Find where the given text appears and provide that cell's center as (x, y) coordinate. 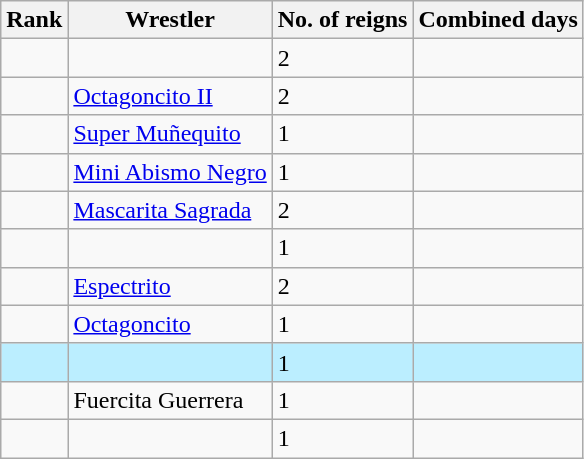
Espectrito (170, 286)
Super Muñequito (170, 134)
Octagoncito (170, 324)
Fuercita Guerrera (170, 400)
Wrestler (170, 20)
Mini Abismo Negro (170, 172)
Combined days (498, 20)
No. of reigns (342, 20)
Mascarita Sagrada (170, 210)
Rank (34, 20)
Octagoncito II (170, 96)
